Return (X, Y) of the center of cell containing provided text 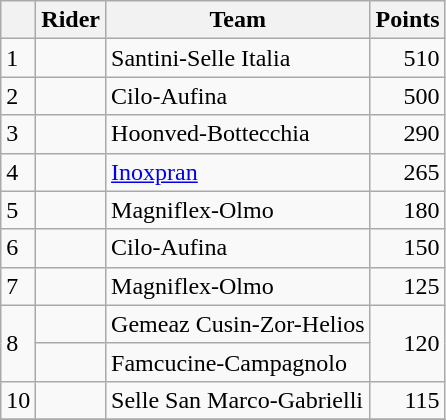
3 (18, 134)
Selle San Marco-Gabrielli (238, 400)
6 (18, 248)
150 (408, 248)
125 (408, 286)
1 (18, 58)
Santini-Selle Italia (238, 58)
4 (18, 172)
Team (238, 20)
Rider (71, 20)
Points (408, 20)
265 (408, 172)
Famcucine-Campagnolo (238, 362)
180 (408, 210)
Inoxpran (238, 172)
Gemeaz Cusin-Zor-Helios (238, 324)
120 (408, 343)
500 (408, 96)
Hoonved-Bottecchia (238, 134)
10 (18, 400)
5 (18, 210)
8 (18, 343)
510 (408, 58)
7 (18, 286)
2 (18, 96)
290 (408, 134)
115 (408, 400)
